Identify which cell holds the provided text, then report its (X, Y) central coordinate. 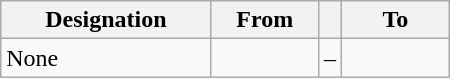
To (396, 20)
From (265, 20)
– (330, 58)
None (106, 58)
Designation (106, 20)
